Extract the [x, y] coordinate from the center of the cell holding the provided text.  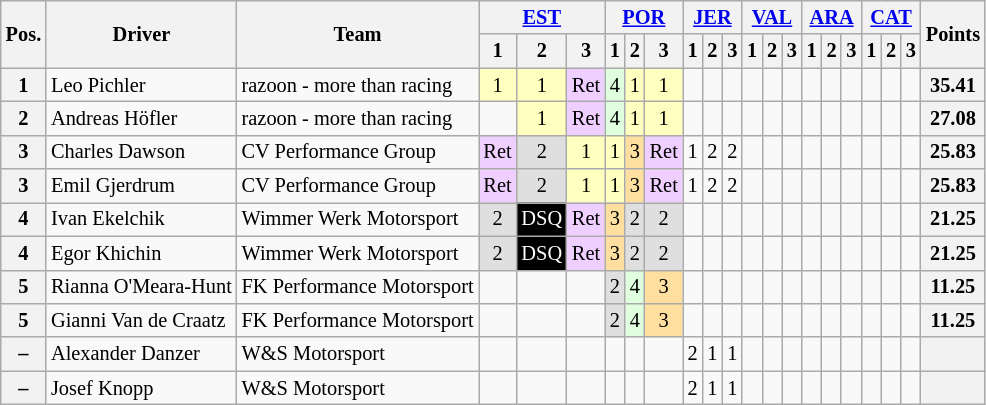
VAL [772, 17]
Driver [142, 34]
JER [713, 17]
27.08 [953, 118]
Pos. [24, 34]
CAT [891, 17]
Charles Dawson [142, 152]
Andreas Höfler [142, 118]
Points [953, 34]
Alexander Danzer [142, 354]
EST [542, 17]
Gianni Van de Craatz [142, 320]
Ivan Ekelchik [142, 219]
Rianna O'Meara-Hunt [142, 287]
Emil Gjerdrum [142, 186]
ARA [832, 17]
35.41 [953, 85]
POR [644, 17]
Team [358, 34]
Josef Knopp [142, 388]
Egor Khichin [142, 253]
Leo Pichler [142, 85]
